Output the (X, Y) coordinate of the center of the cell containing the given text.  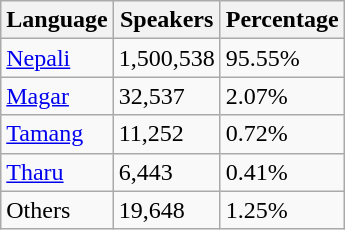
32,537 (166, 96)
Nepali (57, 58)
11,252 (166, 134)
19,648 (166, 210)
Speakers (166, 20)
Magar (57, 96)
Percentage (282, 20)
95.55% (282, 58)
2.07% (282, 96)
Others (57, 210)
0.72% (282, 134)
1,500,538 (166, 58)
1.25% (282, 210)
Language (57, 20)
Tharu (57, 172)
6,443 (166, 172)
Tamang (57, 134)
0.41% (282, 172)
